Return the [X, Y] coordinate for the center point of the cell that contains the specified text.  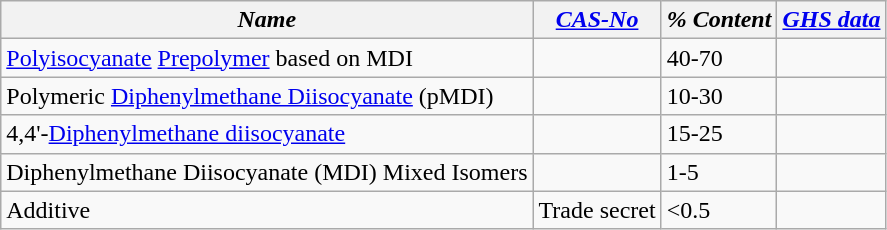
1-5 [719, 172]
Polymeric Diphenylmethane Diisocyanate (pMDI) [267, 96]
CAS-No [597, 20]
15-25 [719, 134]
10-30 [719, 96]
Trade secret [597, 210]
GHS data [832, 20]
Name [267, 20]
40-70 [719, 58]
% Content [719, 20]
4,4'-Diphenylmethane diisocyanate [267, 134]
Additive [267, 210]
Diphenylmethane Diisocyanate (MDI) Mixed Isomers [267, 172]
Polyisocyanate Prepolymer based on MDI [267, 58]
<0.5 [719, 210]
